From the cell containing the given text, extract its center point as (x, y) coordinate. 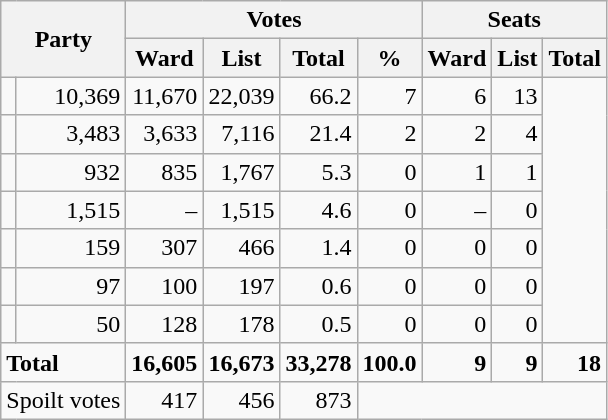
100 (164, 286)
18 (575, 362)
66.2 (318, 96)
7,116 (242, 134)
873 (318, 400)
178 (242, 324)
1.4 (318, 248)
4 (518, 134)
13 (518, 96)
835 (164, 172)
Spoilt votes (64, 400)
5.3 (318, 172)
932 (70, 172)
7 (390, 96)
16,605 (164, 362)
11,670 (164, 96)
22,039 (242, 96)
100.0 (390, 362)
3,633 (164, 134)
159 (70, 248)
0.5 (318, 324)
456 (242, 400)
417 (164, 400)
16,673 (242, 362)
Party (64, 39)
6 (457, 96)
Seats (514, 20)
4.6 (318, 210)
466 (242, 248)
97 (70, 286)
21.4 (318, 134)
3,483 (70, 134)
128 (164, 324)
1,767 (242, 172)
307 (164, 248)
50 (70, 324)
197 (242, 286)
33,278 (318, 362)
% (390, 58)
0.6 (318, 286)
10,369 (70, 96)
Votes (274, 20)
